Identify which cell holds the provided text, then report its [X, Y] central coordinate. 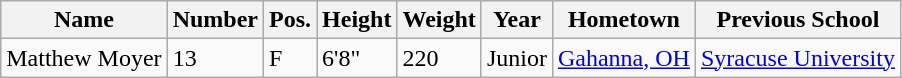
Hometown [624, 20]
Junior [516, 58]
13 [215, 58]
F [290, 58]
Weight [439, 20]
Matthew Moyer [84, 58]
Previous School [798, 20]
220 [439, 58]
Height [357, 20]
6'8" [357, 58]
Pos. [290, 20]
Name [84, 20]
Year [516, 20]
Number [215, 20]
Syracuse University [798, 58]
Gahanna, OH [624, 58]
